Locate the cell with the specified text and output its (x, y) center coordinate. 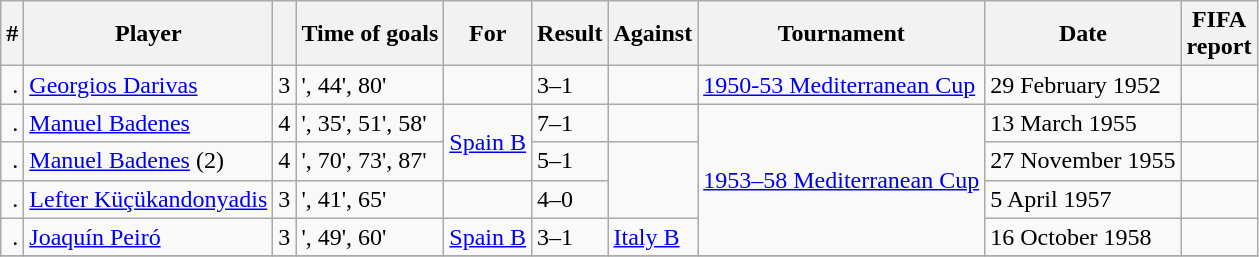
13 March 1955 (1083, 123)
# (12, 34)
', 41', 65' (370, 199)
4–0 (570, 199)
', 70', 73', 87' (370, 161)
1950-53 Mediterranean Cup (842, 85)
Date (1083, 34)
Manuel Badenes (148, 123)
FIFAreport (1219, 34)
For (488, 34)
5–1 (570, 161)
Italy B (653, 237)
Result (570, 34)
Tournament (842, 34)
Georgios Darivas (148, 85)
29 February 1952 (1083, 85)
', 44', 80' (370, 85)
', 35', 51', 58' (370, 123)
27 November 1955 (1083, 161)
7–1 (570, 123)
1953–58 Mediterranean Cup (842, 180)
Player (148, 34)
Joaquín Peiró (148, 237)
', 49', 60' (370, 237)
Lefter Küçükandonyadis (148, 199)
5 April 1957 (1083, 199)
Manuel Badenes (2) (148, 161)
Against (653, 34)
Time of goals (370, 34)
16 October 1958 (1083, 237)
